Determine the [X, Y] coordinate at the center of the cell enclosing the given text.  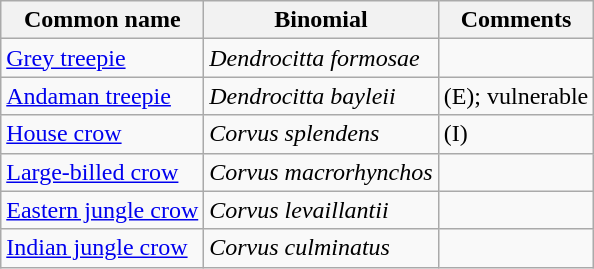
Corvus culminatus [321, 248]
Dendrocitta bayleii [321, 96]
Corvus macrorhynchos [321, 172]
(E); vulnerable [516, 96]
Comments [516, 20]
Andaman treepie [102, 96]
(I) [516, 134]
Binomial [321, 20]
Grey treepie [102, 58]
Dendrocitta formosae [321, 58]
Large-billed crow [102, 172]
Indian jungle crow [102, 248]
Common name [102, 20]
Corvus splendens [321, 134]
Corvus levaillantii [321, 210]
Eastern jungle crow [102, 210]
House crow [102, 134]
